For the text-containing cell, return its midpoint in (X, Y) coordinate format. 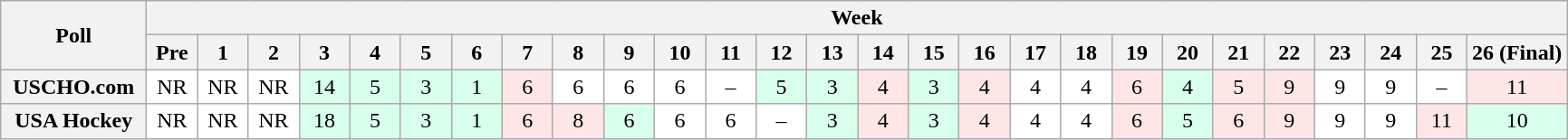
23 (1340, 52)
24 (1390, 52)
13 (832, 52)
25 (1441, 52)
7 (527, 52)
20 (1188, 52)
26 (Final) (1516, 52)
2 (274, 52)
12 (782, 52)
15 (934, 52)
17 (1035, 52)
USA Hockey (74, 121)
22 (1289, 52)
USCHO.com (74, 87)
Pre (172, 52)
19 (1137, 52)
Week (857, 18)
16 (985, 52)
Poll (74, 35)
21 (1238, 52)
